Provide the [x, y] coordinate of the cell's center where the given text is located.  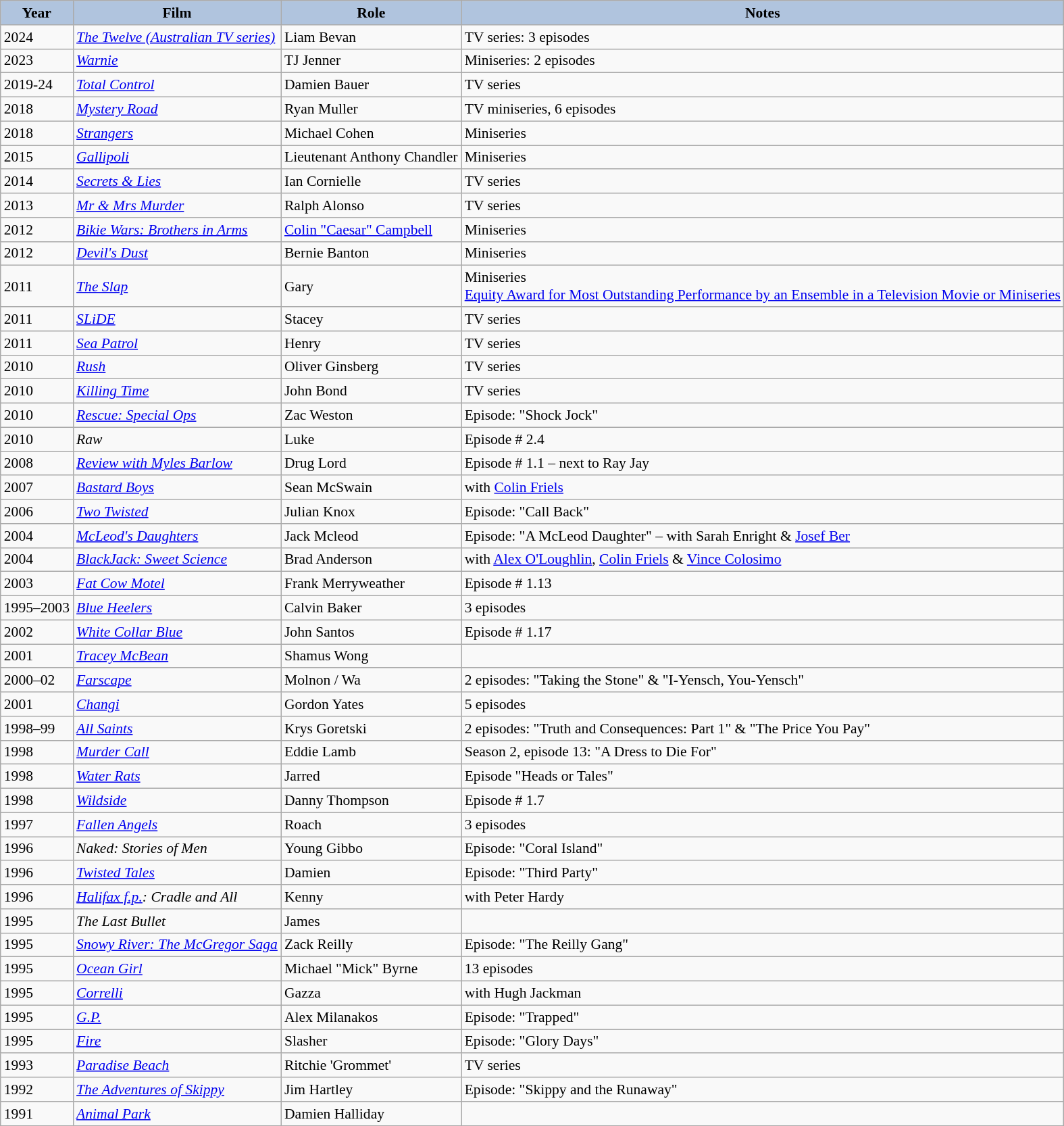
1995–2003 [36, 608]
Strangers [177, 133]
1992 [36, 1090]
Naked: Stories of Men [177, 849]
Krys Goretski [372, 729]
Damien [372, 873]
Wildside [177, 801]
Rescue: Special Ops [177, 416]
Oliver Ginsberg [372, 367]
Episode: "Shock Jock" [763, 416]
Stacey [372, 319]
13 episodes [763, 969]
Colin "Caesar" Campbell [372, 230]
5 episodes [763, 704]
Episode # 1.1 – next to Ray Jay [763, 464]
with Colin Friels [763, 488]
2019-24 [36, 85]
Damien Bauer [372, 85]
Gazza [372, 994]
Michael Cohen [372, 133]
Ralph Alonso [372, 205]
Episode: "The Reilly Gang" [763, 945]
Michael "Mick" Byrne [372, 969]
Film [177, 13]
Tracey McBean [177, 656]
Damien Halliday [372, 1114]
Paradise Beach [177, 1066]
Sea Patrol [177, 343]
White Collar Blue [177, 632]
2007 [36, 488]
Brad Anderson [372, 560]
with Hugh Jackman [763, 994]
Raw [177, 439]
Episode # 1.7 [763, 801]
Bernie Banton [372, 253]
Eddie Lamb [372, 752]
Ryan Muller [372, 109]
Zack Reilly [372, 945]
with Alex O'Loughlin, Colin Friels & Vince Colosimo [763, 560]
Episode "Heads or Tales" [763, 777]
Roach [372, 825]
McLeod's Daughters [177, 536]
Bastard Boys [177, 488]
Episode: "Coral Island" [763, 849]
Correlli [177, 994]
Ritchie 'Grommet' [372, 1066]
All Saints [177, 729]
2015 [36, 157]
Slasher [372, 1042]
Episode # 1.17 [763, 632]
1993 [36, 1066]
Season 2, episode 13: "A Dress to Die For" [763, 752]
Jarred [372, 777]
2024 [36, 37]
Warnie [177, 61]
Role [372, 13]
Ocean Girl [177, 969]
Episode # 2.4 [763, 439]
Ian Cornielle [372, 182]
2003 [36, 584]
2008 [36, 464]
Jim Hartley [372, 1090]
Gallipoli [177, 157]
Luke [372, 439]
Animal Park [177, 1114]
Miniseries: 2 episodes [763, 61]
Twisted Tales [177, 873]
Gordon Yates [372, 704]
Henry [372, 343]
Snowy River: The McGregor Saga [177, 945]
Danny Thompson [372, 801]
Year [36, 13]
James [372, 921]
Killing Time [177, 391]
Two Twisted [177, 512]
Episode: "Trapped" [763, 1017]
Zac Weston [372, 416]
Jack Mcleod [372, 536]
2 episodes: "Taking the Stone" & "I-Yensch, You-Yensch" [763, 681]
Farscape [177, 681]
2014 [36, 182]
2006 [36, 512]
Frank Merryweather [372, 584]
Calvin Baker [372, 608]
Liam Bevan [372, 37]
2000–02 [36, 681]
Sean McSwain [372, 488]
Kenny [372, 897]
Review with Myles Barlow [177, 464]
Mystery Road [177, 109]
Fire [177, 1042]
Episode: "Third Party" [763, 873]
The Adventures of Skippy [177, 1090]
2023 [36, 61]
Molnon / Wa [372, 681]
Halifax f.p.: Cradle and All [177, 897]
Episode: "Call Back" [763, 512]
Notes [763, 13]
1997 [36, 825]
Devil's Dust [177, 253]
Rush [177, 367]
BlackJack: Sweet Science [177, 560]
1991 [36, 1114]
TV miniseries, 6 episodes [763, 109]
Episode: "A McLeod Daughter" – with Sarah Enright & Josef Ber [763, 536]
Episode # 1.13 [763, 584]
Episode: "Glory Days" [763, 1042]
John Santos [372, 632]
Changi [177, 704]
Blue Heelers [177, 608]
1998–99 [36, 729]
Shamus Wong [372, 656]
Alex Milanakos [372, 1017]
Total Control [177, 85]
Lieutenant Anthony Chandler [372, 157]
2 episodes: "Truth and Consequences: Part 1" & "The Price You Pay" [763, 729]
with Peter Hardy [763, 897]
Julian Knox [372, 512]
Drug Lord [372, 464]
TV series: 3 episodes [763, 37]
The Last Bullet [177, 921]
Miniseries Equity Award for Most Outstanding Performance by an Ensemble in a Television Movie or Miniseries [763, 287]
Bikie Wars: Brothers in Arms [177, 230]
Mr & Mrs Murder [177, 205]
2013 [36, 205]
Secrets & Lies [177, 182]
SLiDE [177, 319]
Episode: "Skippy and the Runaway" [763, 1090]
Water Rats [177, 777]
John Bond [372, 391]
Young Gibbo [372, 849]
The Twelve (Australian TV series) [177, 37]
TJ Jenner [372, 61]
G.P. [177, 1017]
2002 [36, 632]
Fat Cow Motel [177, 584]
Murder Call [177, 752]
The Slap [177, 287]
Fallen Angels [177, 825]
Gary [372, 287]
